Scan for the cell matching the given text and deliver its (x, y) coordinate at center. 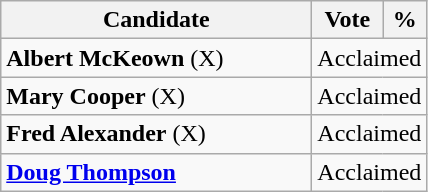
Fred Alexander (X) (156, 134)
Doug Thompson (156, 172)
Albert McKeown (X) (156, 58)
% (405, 20)
Mary Cooper (X) (156, 96)
Candidate (156, 20)
Vote (348, 20)
